For the text-containing cell, return its midpoint in (x, y) coordinate format. 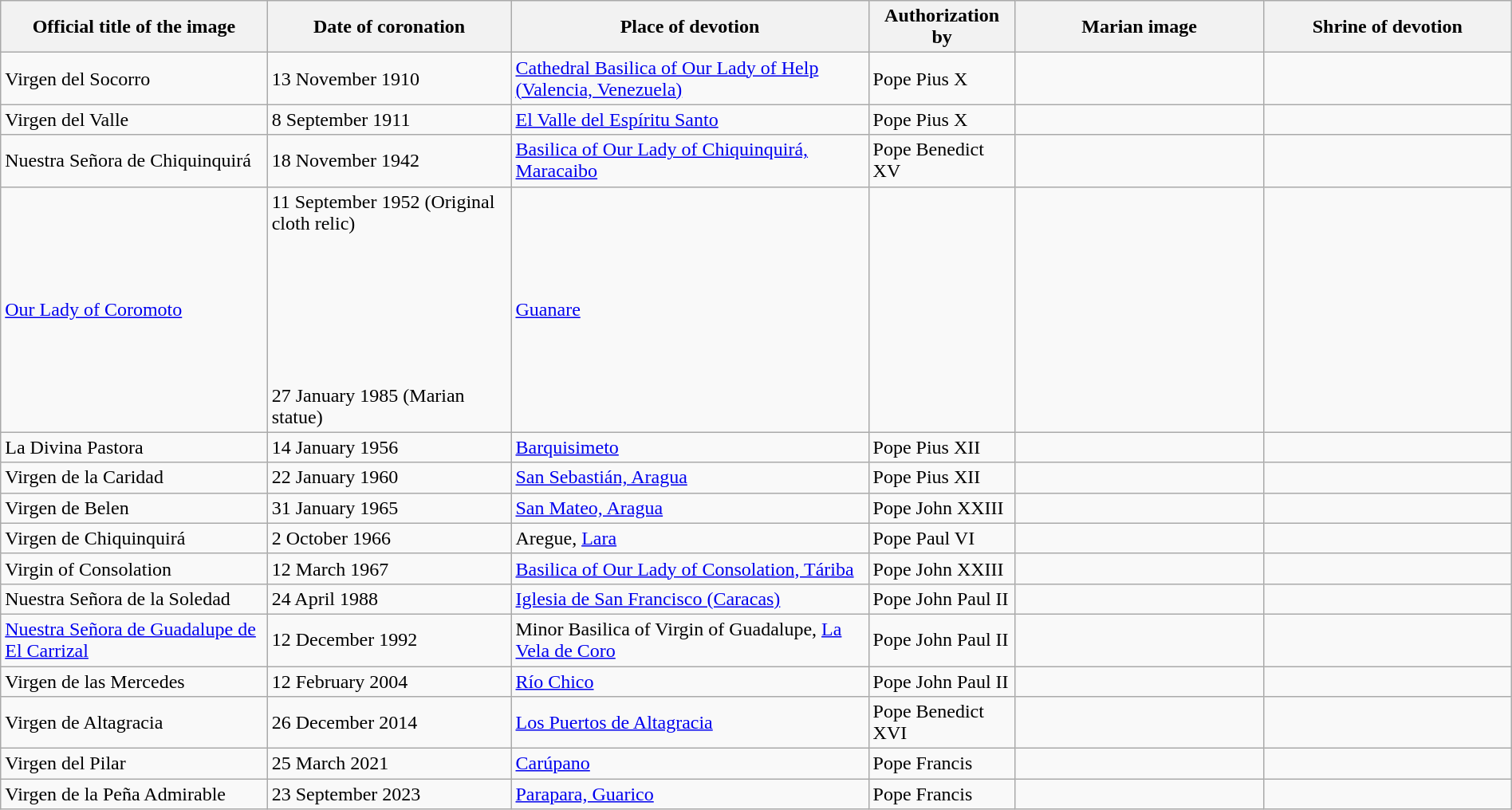
Virgen de la Caridad (134, 478)
Iglesia de San Francisco (Caracas) (690, 599)
12 February 2004 (389, 682)
Nuestra Señora de la Soledad (134, 599)
23 September 2023 (389, 794)
Place of devotion (690, 27)
Virgin of Consolation (134, 568)
Official title of the image (134, 27)
Virgen de las Mercedes (134, 682)
11 September 1952 (Original cloth relic) 27 January 1985 (Marian statue) (389, 309)
Carúpano (690, 764)
El Valle del Espíritu Santo (690, 120)
Guanare (690, 309)
Nuestra Señora de Guadalupe de El Carrizal (134, 639)
Virgen de Chiquinquirá (134, 538)
Nuestra Señora de Chiquinquirá (134, 161)
Virgen de Belen (134, 508)
2 October 1966 (389, 538)
Cathedral Basilica of Our Lady of Help (Valencia, Venezuela) (690, 78)
Aregue, Lara (690, 538)
Authorization by (942, 27)
Shrine of devotion (1388, 27)
13 November 1910 (389, 78)
Pope Paul VI (942, 538)
Our Lady of Coromoto (134, 309)
Basilica of Our Lady of Chiquinquirá, Maracaibo (690, 161)
San Sebastián, Aragua (690, 478)
Virgen del Valle (134, 120)
Marian image (1139, 27)
Pope Benedict XVI (942, 722)
8 September 1911 (389, 120)
Parapara, Guarico (690, 794)
La Divina Pastora (134, 447)
18 November 1942 (389, 161)
Barquisimeto (690, 447)
Virgen del Pilar (134, 764)
Basilica of Our Lady of Consolation, Táriba (690, 568)
14 January 1956 (389, 447)
26 December 2014 (389, 722)
Virgen de Altagracia (134, 722)
12 March 1967 (389, 568)
22 January 1960 (389, 478)
24 April 1988 (389, 599)
San Mateo, Aragua (690, 508)
Pope Benedict XV (942, 161)
Date of coronation (389, 27)
Los Puertos de Altagracia (690, 722)
12 December 1992 (389, 639)
31 January 1965 (389, 508)
Virgen del Socorro (134, 78)
Virgen de la Peña Admirable (134, 794)
Río Chico (690, 682)
25 March 2021 (389, 764)
Minor Basilica of Virgin of Guadalupe, La Vela de Coro (690, 639)
